Locate the cell with the specified text and output its [X, Y] center coordinate. 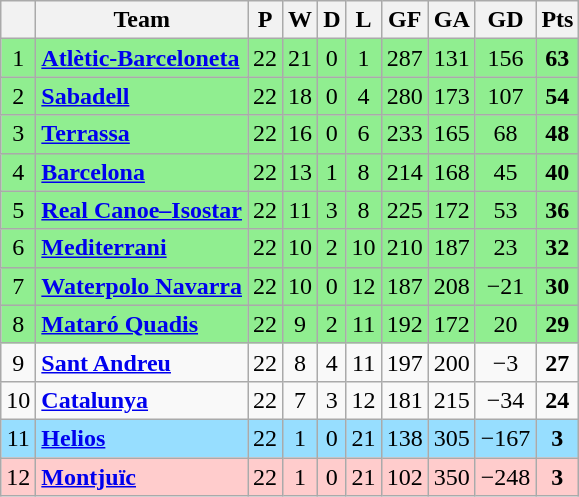
168 [452, 172]
16 [300, 134]
20 [506, 324]
30 [558, 286]
Catalunya [142, 400]
233 [404, 134]
53 [506, 210]
Real Canoe–Isostar [142, 210]
48 [558, 134]
Helios [142, 438]
24 [558, 400]
Terrassa [142, 134]
131 [452, 58]
23 [506, 248]
L [364, 20]
−21 [506, 286]
280 [404, 96]
215 [452, 400]
197 [404, 362]
5 [18, 210]
Sant Andreu [142, 362]
138 [404, 438]
D [332, 20]
13 [300, 172]
GA [452, 20]
29 [558, 324]
GF [404, 20]
−167 [506, 438]
Atlètic-Barceloneta [142, 58]
Pts [558, 20]
68 [506, 134]
63 [558, 58]
107 [506, 96]
45 [506, 172]
181 [404, 400]
−34 [506, 400]
305 [452, 438]
32 [558, 248]
40 [558, 172]
Montjuïc [142, 477]
156 [506, 58]
225 [404, 210]
Mataró Quadis [142, 324]
165 [452, 134]
173 [452, 96]
Waterpolo Navarra [142, 286]
W [300, 20]
200 [452, 362]
208 [452, 286]
−3 [506, 362]
18 [300, 96]
GD [506, 20]
36 [558, 210]
P [266, 20]
210 [404, 248]
54 [558, 96]
−248 [506, 477]
Barcelona [142, 172]
287 [404, 58]
Mediterrani [142, 248]
27 [558, 362]
192 [404, 324]
214 [404, 172]
Team [142, 20]
Sabadell [142, 96]
350 [452, 477]
102 [404, 477]
